Return [x, y] of the center of cell containing provided text 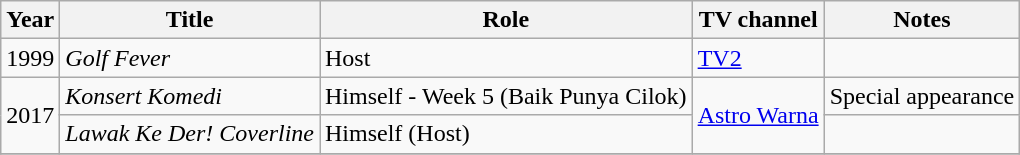
Role [506, 20]
Golf Fever [190, 58]
Notes [922, 20]
Title [190, 20]
TV channel [758, 20]
2017 [30, 115]
TV2 [758, 58]
1999 [30, 58]
Lawak Ke Der! Coverline [190, 134]
Year [30, 20]
Himself - Week 5 (Baik Punya Cilok) [506, 96]
Konsert Komedi [190, 96]
Astro Warna [758, 115]
Special appearance [922, 96]
Himself (Host) [506, 134]
Host [506, 58]
